Provide the [x, y] coordinate of the cell's center where the given text is located.  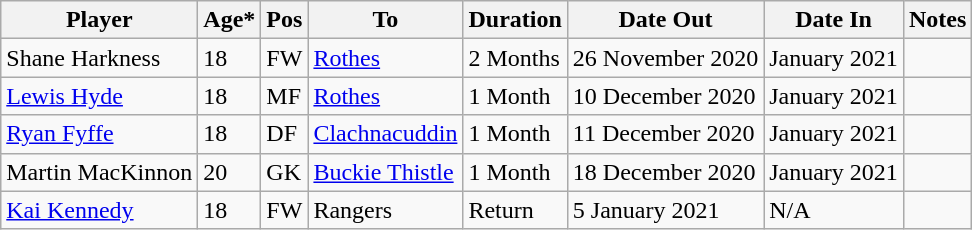
Return [515, 210]
Notes [937, 20]
Ryan Fyffe [100, 134]
MF [284, 96]
10 December 2020 [665, 96]
DF [284, 134]
Duration [515, 20]
Pos [284, 20]
N/A [834, 210]
Clachnacuddin [386, 134]
Age* [230, 20]
18 December 2020 [665, 172]
5 January 2021 [665, 210]
Rangers [386, 210]
Lewis Hyde [100, 96]
Martin MacKinnon [100, 172]
26 November 2020 [665, 58]
To [386, 20]
Date Out [665, 20]
Kai Kennedy [100, 210]
Date In [834, 20]
Shane Harkness [100, 58]
Buckie Thistle [386, 172]
GK [284, 172]
Player [100, 20]
20 [230, 172]
11 December 2020 [665, 134]
2 Months [515, 58]
